Provide the [X, Y] coordinate of the cell's center where the given text is located.  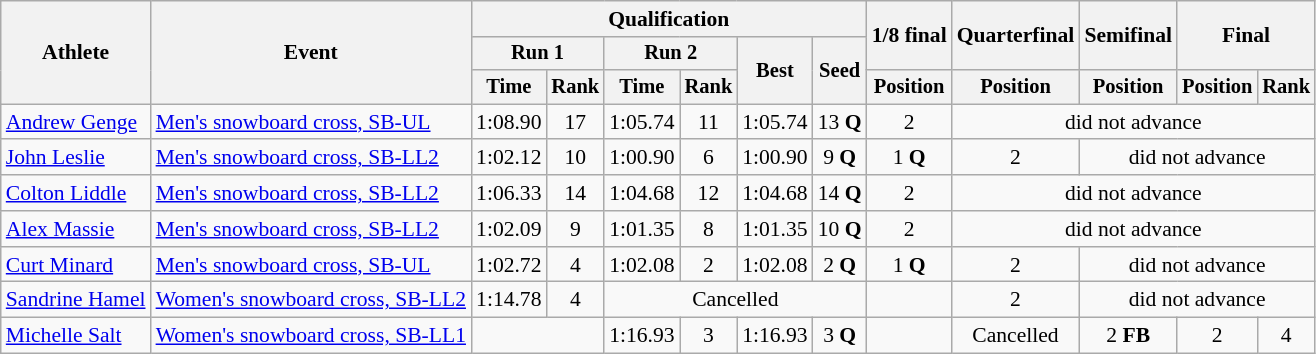
14 Q [840, 193]
John Leslie [76, 158]
Qualification [669, 19]
Event [311, 52]
Run 2 [670, 54]
3 [709, 336]
2 FB [1128, 336]
1:02.09 [508, 229]
17 [576, 122]
11 [709, 122]
Run 1 [538, 54]
Sandrine Hamel [76, 300]
3 Q [840, 336]
1:02.72 [508, 265]
10 Q [840, 229]
9 Q [840, 158]
6 [709, 158]
1/8 final [910, 36]
Women's snowboard cross, SB-LL1 [311, 336]
Women's snowboard cross, SB-LL2 [311, 300]
Final [1246, 36]
Michelle Salt [76, 336]
1:08.90 [508, 122]
9 [576, 229]
1:14.78 [508, 300]
2 Q [840, 265]
Alex Massie [76, 229]
8 [709, 229]
12 [709, 193]
Colton Liddle [76, 193]
Athlete [76, 52]
13 Q [840, 122]
Semifinal [1128, 36]
Quarterfinal [1016, 36]
Seed [840, 70]
1:06.33 [508, 193]
10 [576, 158]
Andrew Genge [76, 122]
14 [576, 193]
Curt Minard [76, 265]
Best [774, 70]
1:02.12 [508, 158]
